Return (X, Y) of the center of cell containing provided text 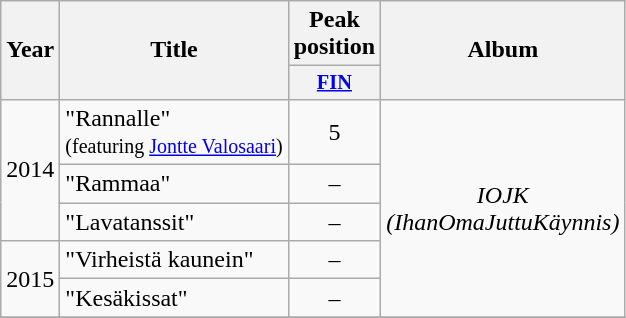
Peakposition (334, 34)
"Kesäkissat" (174, 298)
FIN (334, 83)
"Rammaa" (174, 184)
"Virheistä kaunein" (174, 260)
Album (503, 50)
2015 (30, 279)
"Rannalle"(featuring Jontte Valosaari) (174, 132)
"Lavatanssit" (174, 222)
5 (334, 132)
Title (174, 50)
IOJK(IhanOmaJuttuKäynnis) (503, 208)
Year (30, 50)
2014 (30, 170)
